Provide the [x, y] coordinate of the cell's center where the given text is located.  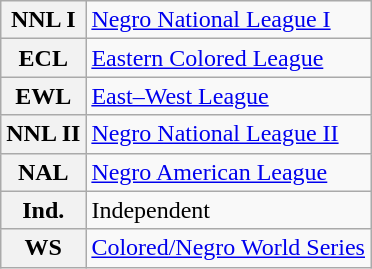
WS [44, 248]
NAL [44, 172]
East–West League [228, 96]
NNL I [44, 20]
Negro National League II [228, 134]
NNL II [44, 134]
ECL [44, 58]
Negro American League [228, 172]
Eastern Colored League [228, 58]
Ind. [44, 210]
EWL [44, 96]
Negro National League I [228, 20]
Independent [228, 210]
Colored/Negro World Series [228, 248]
